Extract the (X, Y) coordinate from the center of the cell holding the provided text.  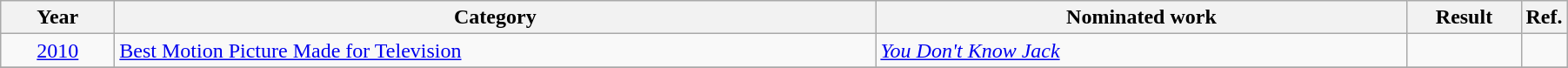
Nominated work (1141, 17)
Ref. (1545, 17)
Category (496, 17)
2010 (57, 51)
Year (57, 17)
Result (1465, 17)
Best Motion Picture Made for Television (496, 51)
You Don't Know Jack (1141, 51)
